Return (X, Y) of the center of cell containing provided text 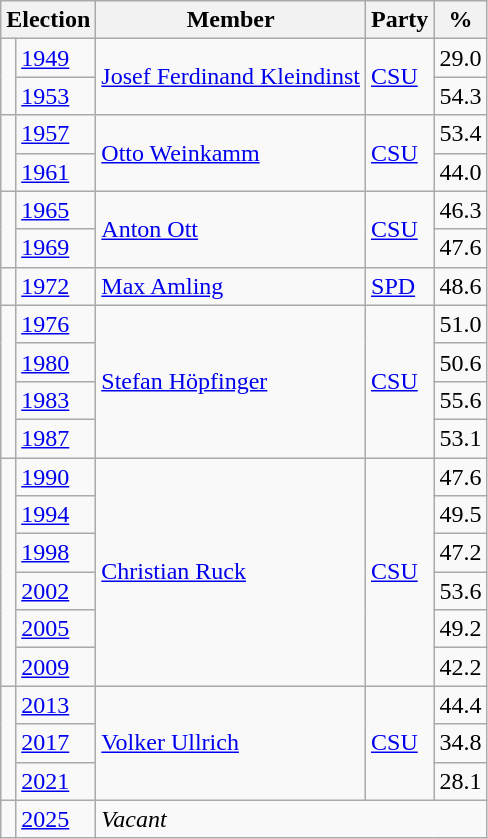
Party (400, 20)
1987 (56, 438)
51.0 (460, 324)
1949 (56, 58)
2021 (56, 781)
54.3 (460, 96)
29.0 (460, 58)
1953 (56, 96)
34.8 (460, 743)
Member (231, 20)
Anton Ott (231, 229)
46.3 (460, 210)
1969 (56, 248)
1957 (56, 134)
44.0 (460, 172)
53.1 (460, 438)
1980 (56, 362)
2009 (56, 667)
1961 (56, 172)
Christian Ruck (231, 572)
Election (48, 20)
1994 (56, 515)
2005 (56, 629)
2013 (56, 705)
53.6 (460, 591)
% (460, 20)
2002 (56, 591)
1965 (56, 210)
Otto Weinkamm (231, 153)
1976 (56, 324)
28.1 (460, 781)
55.6 (460, 400)
Volker Ullrich (231, 743)
48.6 (460, 286)
1972 (56, 286)
49.5 (460, 515)
Max Amling (231, 286)
49.2 (460, 629)
SPD (400, 286)
Vacant (292, 819)
1983 (56, 400)
Stefan Höpfinger (231, 381)
47.2 (460, 553)
1998 (56, 553)
2025 (56, 819)
53.4 (460, 134)
2017 (56, 743)
Josef Ferdinand Kleindinst (231, 77)
1990 (56, 477)
44.4 (460, 705)
50.6 (460, 362)
42.2 (460, 667)
